Find where the given text appears and provide that cell's center as [X, Y] coordinate. 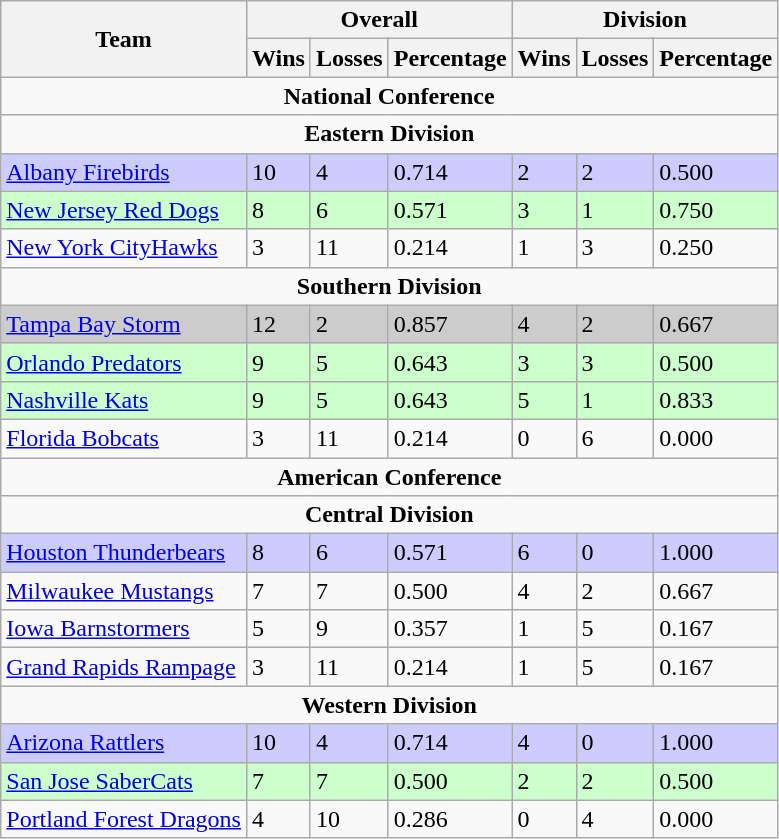
Division [645, 20]
Nashville Kats [124, 400]
Houston Thunderbears [124, 553]
0.357 [450, 629]
Tampa Bay Storm [124, 324]
0.750 [716, 210]
National Conference [390, 96]
New York CityHawks [124, 248]
Grand Rapids Rampage [124, 667]
Overall [379, 20]
Western Division [390, 705]
Portland Forest Dragons [124, 819]
Eastern Division [390, 134]
San Jose SaberCats [124, 781]
Southern Division [390, 286]
0.250 [716, 248]
New Jersey Red Dogs [124, 210]
0.286 [450, 819]
Iowa Barnstormers [124, 629]
Milwaukee Mustangs [124, 591]
Central Division [390, 515]
Albany Firebirds [124, 172]
Orlando Predators [124, 362]
0.833 [716, 400]
12 [278, 324]
Team [124, 39]
Florida Bobcats [124, 438]
0.857 [450, 324]
American Conference [390, 477]
Arizona Rattlers [124, 743]
